Determine the (x, y) coordinate at the center of the cell enclosing the given text.  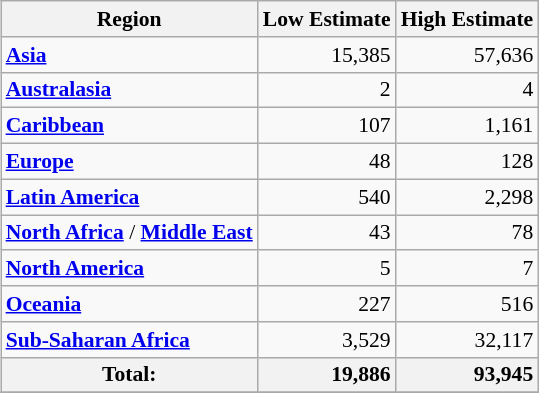
Latin America (130, 197)
4 (468, 90)
Caribbean (130, 126)
3,529 (327, 339)
57,636 (468, 54)
227 (327, 304)
2,298 (468, 197)
Europe (130, 161)
Australasia (130, 90)
15,385 (327, 54)
1,161 (468, 126)
Region (130, 19)
5 (327, 268)
Total: (130, 375)
Asia (130, 54)
43 (327, 232)
48 (327, 161)
540 (327, 197)
Low Estimate (327, 19)
7 (468, 268)
North America (130, 268)
19,886 (327, 375)
128 (468, 161)
High Estimate (468, 19)
93,945 (468, 375)
Sub-Saharan Africa (130, 339)
2 (327, 90)
32,117 (468, 339)
78 (468, 232)
North Africa / Middle East (130, 232)
516 (468, 304)
Oceania (130, 304)
107 (327, 126)
